Detect which cell encompasses the target text, then output its [x, y] center coordinate. 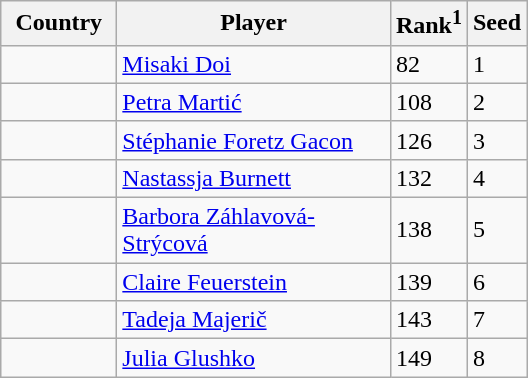
108 [428, 102]
Player [254, 24]
Misaki Doi [254, 64]
7 [496, 320]
138 [428, 230]
4 [496, 178]
Petra Martić [254, 102]
5 [496, 230]
149 [428, 358]
143 [428, 320]
2 [496, 102]
Seed [496, 24]
Julia Glushko [254, 358]
132 [428, 178]
82 [428, 64]
Nastassja Burnett [254, 178]
Tadeja Majerič [254, 320]
8 [496, 358]
Claire Feuerstein [254, 282]
139 [428, 282]
3 [496, 140]
Country [59, 24]
6 [496, 282]
Barbora Záhlavová-Strýcová [254, 230]
Rank1 [428, 24]
Stéphanie Foretz Gacon [254, 140]
126 [428, 140]
1 [496, 64]
